Return [x, y] of the center of cell containing provided text 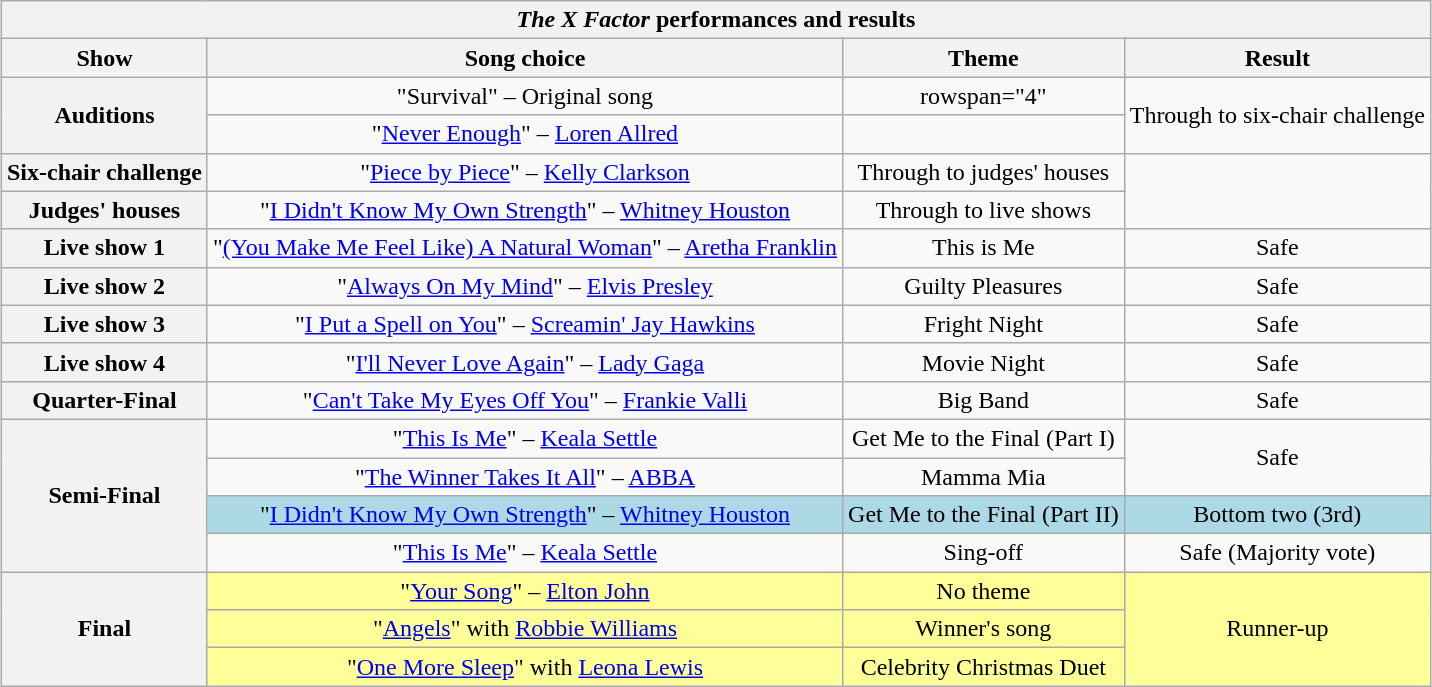
Live show 1 [104, 248]
Through to live shows [984, 210]
Semi-Final [104, 495]
"Survival" – Original song [524, 96]
"Never Enough" – Loren Allred [524, 134]
Auditions [104, 115]
Fright Night [984, 324]
Live show 2 [104, 286]
Movie Night [984, 362]
"The Winner Takes It All" – ABBA [524, 477]
Show [104, 58]
Judges' houses [104, 210]
"Can't Take My Eyes Off You" – Frankie Valli [524, 400]
Song choice [524, 58]
Six-chair challenge [104, 172]
"Angels" with Robbie Williams [524, 629]
rowspan="4" [984, 96]
Get Me to the Final (Part II) [984, 515]
Quarter-Final [104, 400]
Live show 4 [104, 362]
Result [1277, 58]
No theme [984, 591]
Through to six-chair challenge [1277, 115]
This is Me [984, 248]
Sing-off [984, 553]
Safe (Majority vote) [1277, 553]
Final [104, 629]
"(You Make Me Feel Like) A Natural Woman" – Aretha Franklin [524, 248]
Live show 3 [104, 324]
Big Band [984, 400]
Bottom two (3rd) [1277, 515]
"Your Song" – Elton John [524, 591]
Celebrity Christmas Duet [984, 667]
The X Factor performances and results [716, 20]
"I'll Never Love Again" – Lady Gaga [524, 362]
Mamma Mia [984, 477]
"One More Sleep" with Leona Lewis [524, 667]
Winner's song [984, 629]
Runner-up [1277, 629]
"I Put a Spell on You" – Screamin' Jay Hawkins [524, 324]
Theme [984, 58]
Through to judges' houses [984, 172]
"Piece by Piece" – Kelly Clarkson [524, 172]
Get Me to the Final (Part I) [984, 438]
Guilty Pleasures [984, 286]
"Always On My Mind" – Elvis Presley [524, 286]
